Capture the cell that displays the provided text and extract its [x, y] central coordinate. 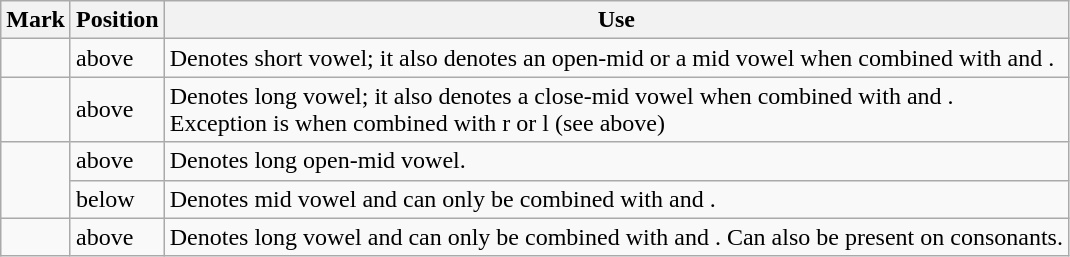
Denotes long vowel and can only be combined with and . Can also be present on consonants. [616, 237]
Position [117, 20]
Denotes short vowel; it also denotes an open-mid or a mid vowel when combined with and . [616, 58]
Denotes long vowel; it also denotes a close-mid vowel when combined with and .Exception is when combined with r or l (see above) [616, 110]
Mark [36, 20]
below [117, 199]
Denotes long open-mid vowel. [616, 161]
Use [616, 20]
Denotes mid vowel and can only be combined with and . [616, 199]
